For the text-containing cell, return its midpoint in (X, Y) coordinate format. 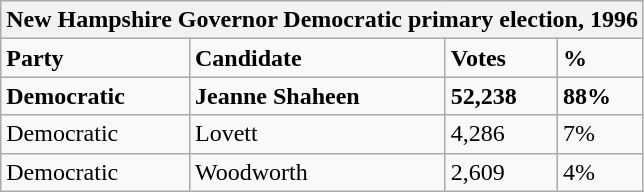
% (600, 58)
88% (600, 96)
Lovett (317, 134)
4% (600, 172)
4,286 (501, 134)
Candidate (317, 58)
New Hampshire Governor Democratic primary election, 1996 (322, 20)
Woodworth (317, 172)
52,238 (501, 96)
7% (600, 134)
2,609 (501, 172)
Party (96, 58)
Jeanne Shaheen (317, 96)
Votes (501, 58)
